For the text-containing cell, return its midpoint in [X, Y] coordinate format. 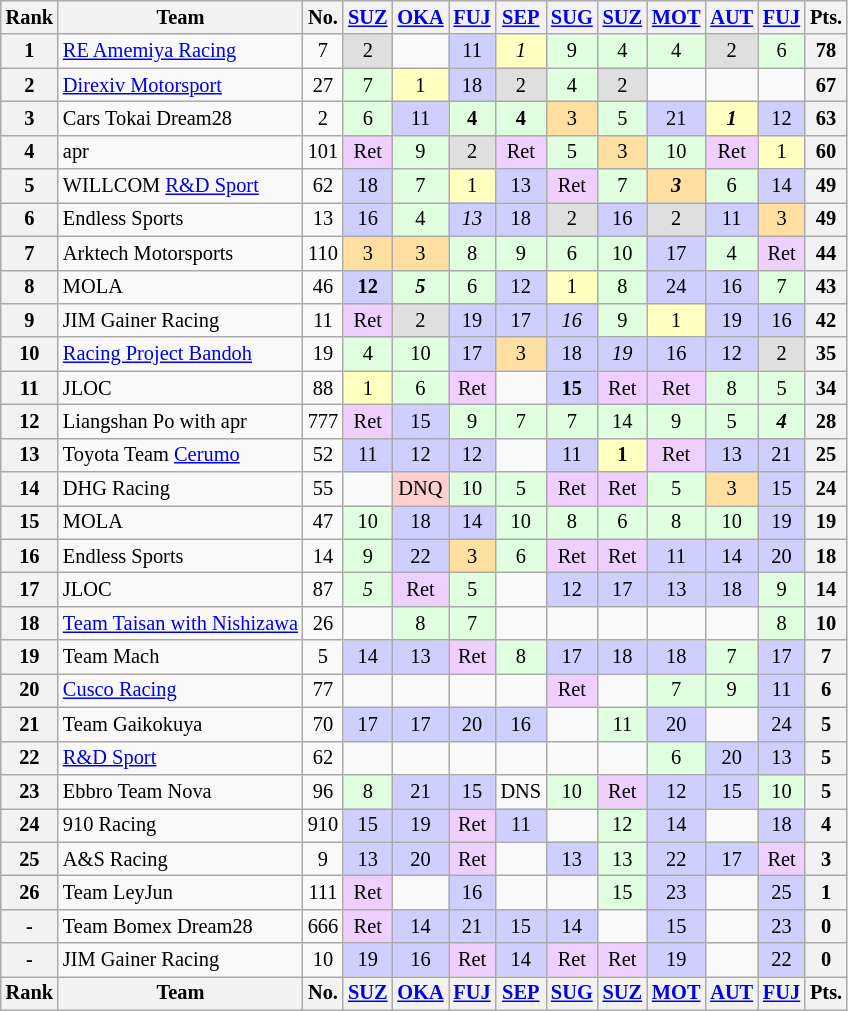
42 [826, 320]
R&D Sport [180, 758]
Team Mach [180, 657]
67 [826, 85]
28 [826, 421]
55 [323, 489]
96 [323, 791]
Liangshan Po with apr [180, 421]
87 [323, 589]
111 [323, 892]
110 [323, 253]
Team Gaikokuya [180, 724]
47 [323, 522]
RE Amemiya Racing [180, 51]
Team Taisan with Nishizawa [180, 623]
777 [323, 421]
Direxiv Motorsport [180, 85]
A&S Racing [180, 859]
78 [826, 51]
Team LeyJun [180, 892]
666 [323, 926]
Team Bomex Dream28 [180, 926]
Cusco Racing [180, 690]
Cars Tokai Dream28 [180, 118]
DNS [521, 791]
DNQ [420, 489]
WILLCOM R&D Sport [180, 186]
60 [826, 152]
35 [826, 354]
44 [826, 253]
63 [826, 118]
Racing Project Bandoh [180, 354]
Ebbro Team Nova [180, 791]
46 [323, 287]
Arktech Motorsports [180, 253]
77 [323, 690]
88 [323, 388]
52 [323, 455]
27 [323, 85]
34 [826, 388]
DHG Racing [180, 489]
apr [180, 152]
Toyota Team Cerumo [180, 455]
70 [323, 724]
101 [323, 152]
910 [323, 825]
43 [826, 287]
910 Racing [180, 825]
